Scan for the cell matching the given text and deliver its (X, Y) coordinate at center. 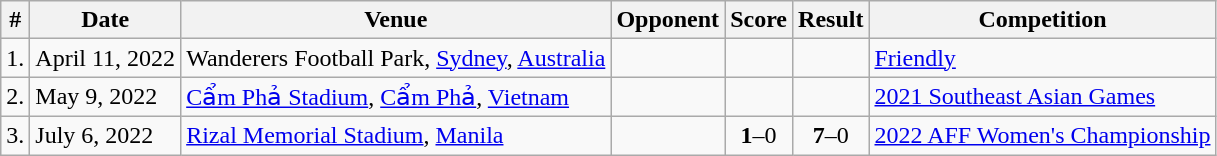
2021 Southeast Asian Games (1042, 97)
July 6, 2022 (106, 135)
Cẩm Phả Stadium, Cẩm Phả, Vietnam (396, 97)
Wanderers Football Park, Sydney, Australia (396, 58)
1–0 (759, 135)
May 9, 2022 (106, 97)
2. (16, 97)
Opponent (668, 20)
Rizal Memorial Stadium, Manila (396, 135)
2022 AFF Women's Championship (1042, 135)
Score (759, 20)
Friendly (1042, 58)
Date (106, 20)
Venue (396, 20)
7–0 (831, 135)
Competition (1042, 20)
1. (16, 58)
# (16, 20)
April 11, 2022 (106, 58)
Result (831, 20)
3. (16, 135)
